Output the (x, y) coordinate of the center of the cell containing the given text.  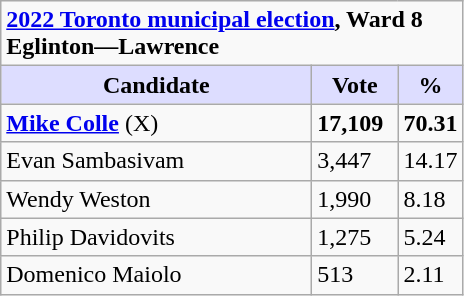
1,990 (355, 199)
Evan Sambasivam (156, 161)
3,447 (355, 161)
Wendy Weston (156, 199)
14.17 (430, 161)
Candidate (156, 85)
17,109 (355, 123)
5.24 (430, 237)
2.11 (430, 275)
1,275 (355, 237)
513 (355, 275)
Domenico Maiolo (156, 275)
2022 Toronto municipal election, Ward 8 Eglinton—Lawrence (232, 34)
Philip Davidovits (156, 237)
% (430, 85)
Vote (355, 85)
Mike Colle (X) (156, 123)
8.18 (430, 199)
70.31 (430, 123)
